Pinpoint the cell where the given text exists, returning its (X, Y) midpoint coordinate. 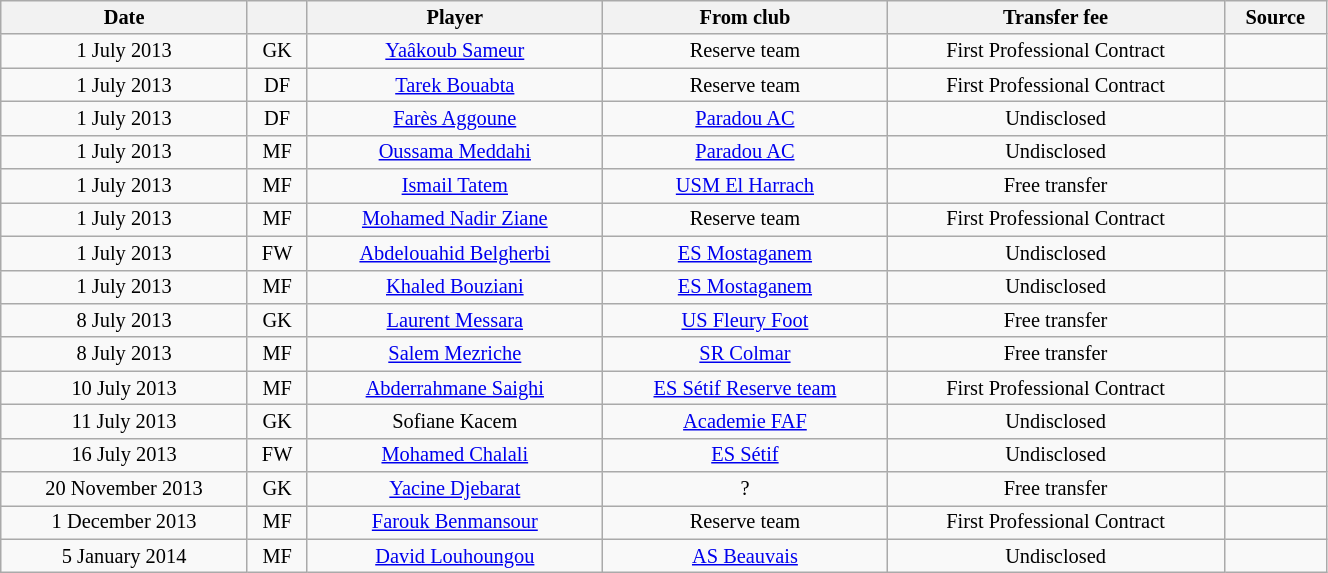
Yaâkoub Sameur (455, 51)
ES Sétif Reserve team (745, 388)
Sofiane Kacem (455, 421)
Khaled Bouziani (455, 287)
Player (455, 17)
Salem Mezriche (455, 354)
1 December 2013 (124, 522)
From club (745, 17)
Farès Aggoune (455, 118)
US Fleury Foot (745, 320)
Abderrahmane Saighi (455, 388)
USM El Harrach (745, 186)
Tarek Bouabta (455, 85)
Mohamed Chalali (455, 455)
10 July 2013 (124, 388)
16 July 2013 (124, 455)
? (745, 489)
Transfer fee (1056, 17)
Yacine Djebarat (455, 489)
AS Beauvais (745, 556)
Oussama Meddahi (455, 152)
Abdelouahid Belgherbi (455, 253)
Date (124, 17)
Ismail Tatem (455, 186)
Laurent Messara (455, 320)
11 July 2013 (124, 421)
Source (1275, 17)
Farouk Benmansour (455, 522)
5 January 2014 (124, 556)
ES Sétif (745, 455)
SR Colmar (745, 354)
David Louhoungou (455, 556)
20 November 2013 (124, 489)
Academie FAF (745, 421)
Mohamed Nadir Ziane (455, 219)
